Provide the (x, y) coordinate of the cell's center where the given text is located.  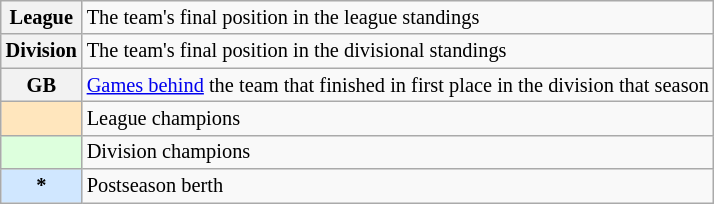
Division (42, 51)
The team's final position in the divisional standings (398, 51)
The team's final position in the league standings (398, 17)
Games behind the team that finished in first place in the division that season (398, 85)
* (42, 186)
League (42, 17)
GB (42, 85)
Postseason berth (398, 186)
League champions (398, 118)
Division champions (398, 152)
